Return [x, y] of the center of cell containing provided text 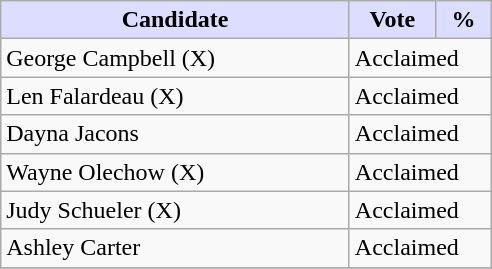
Dayna Jacons [176, 134]
Len Falardeau (X) [176, 96]
George Campbell (X) [176, 58]
Candidate [176, 20]
Vote [392, 20]
Ashley Carter [176, 248]
Wayne Olechow (X) [176, 172]
% [463, 20]
Judy Schueler (X) [176, 210]
